Return the (x, y) coordinate for the center point of the cell that contains the specified text.  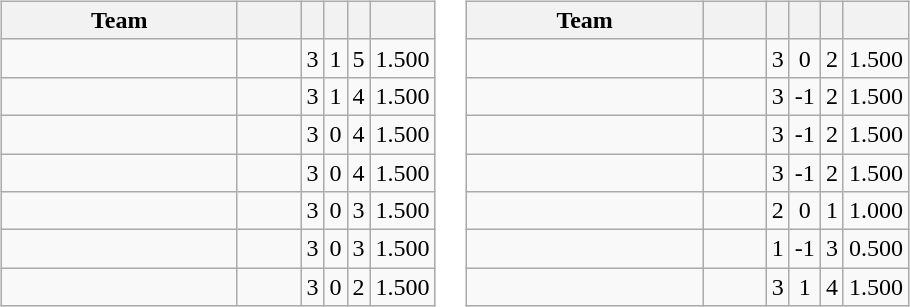
5 (358, 58)
0.500 (876, 249)
1.000 (876, 211)
